Pinpoint the cell where the given text exists, returning its [X, Y] midpoint coordinate. 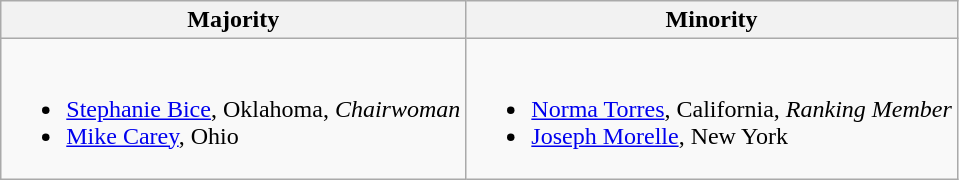
Majority [234, 20]
Minority [712, 20]
Stephanie Bice, Oklahoma, ChairwomanMike Carey, Ohio [234, 109]
Norma Torres, California, Ranking MemberJoseph Morelle, New York [712, 109]
